Search for the cell housing the specified text and yield its (x, y) center coordinate. 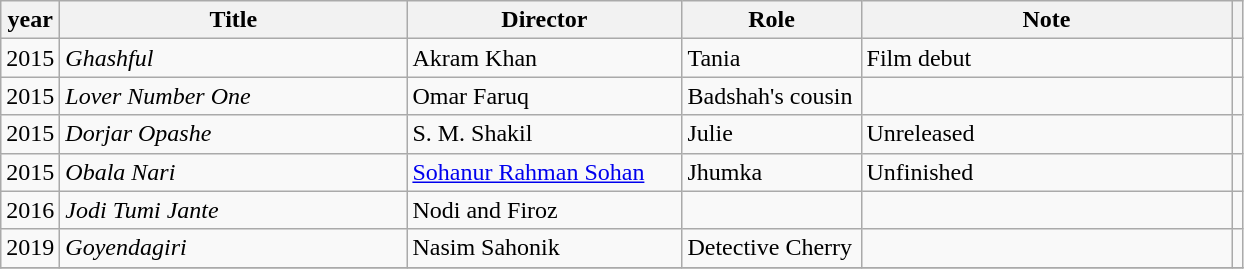
Film debut (1046, 58)
Lover Number One (234, 96)
2019 (30, 248)
Detective Cherry (772, 248)
Sohanur Rahman Sohan (544, 172)
Badshah's cousin (772, 96)
Tania (772, 58)
Role (772, 20)
Dorjar Opashe (234, 134)
Ghashful (234, 58)
Nasim Sahonik (544, 248)
year (30, 20)
Director (544, 20)
Goyendagiri (234, 248)
S. M. Shakil (544, 134)
Jhumka (772, 172)
Title (234, 20)
Unfinished (1046, 172)
Note (1046, 20)
Julie (772, 134)
Jodi Tumi Jante (234, 210)
Omar Faruq (544, 96)
Akram Khan (544, 58)
2016 (30, 210)
Nodi and Firoz (544, 210)
Unreleased (1046, 134)
Obala Nari (234, 172)
